Locate the cell with the specified text and output its (x, y) center coordinate. 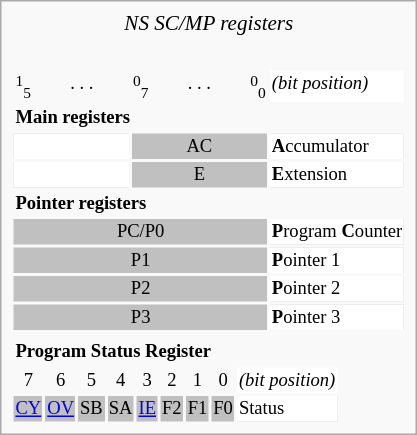
7 (28, 381)
SA (120, 410)
15 (23, 86)
1 (198, 381)
00 (258, 86)
Pointer 1 (336, 261)
F0 (224, 410)
5 (92, 381)
07 (140, 86)
F2 (172, 410)
IE (148, 410)
P1 (140, 261)
6 (61, 381)
Accumulator (336, 147)
CY (28, 410)
SB (92, 410)
Main registers (209, 119)
E (199, 176)
P3 (140, 318)
P2 (140, 290)
Program Counter (336, 233)
Program Status Register (176, 353)
AC (199, 147)
Pointer 2 (336, 290)
Extension (336, 176)
F1 (198, 410)
Pointer registers (209, 204)
Status (286, 410)
3 (148, 381)
OV (61, 410)
0 (224, 381)
Pointer 3 (336, 318)
2 (172, 381)
4 (120, 381)
PC/P0 (140, 233)
NS SC/MP registers (208, 23)
